Determine the (x, y) coordinate at the center of the cell enclosing the given text.  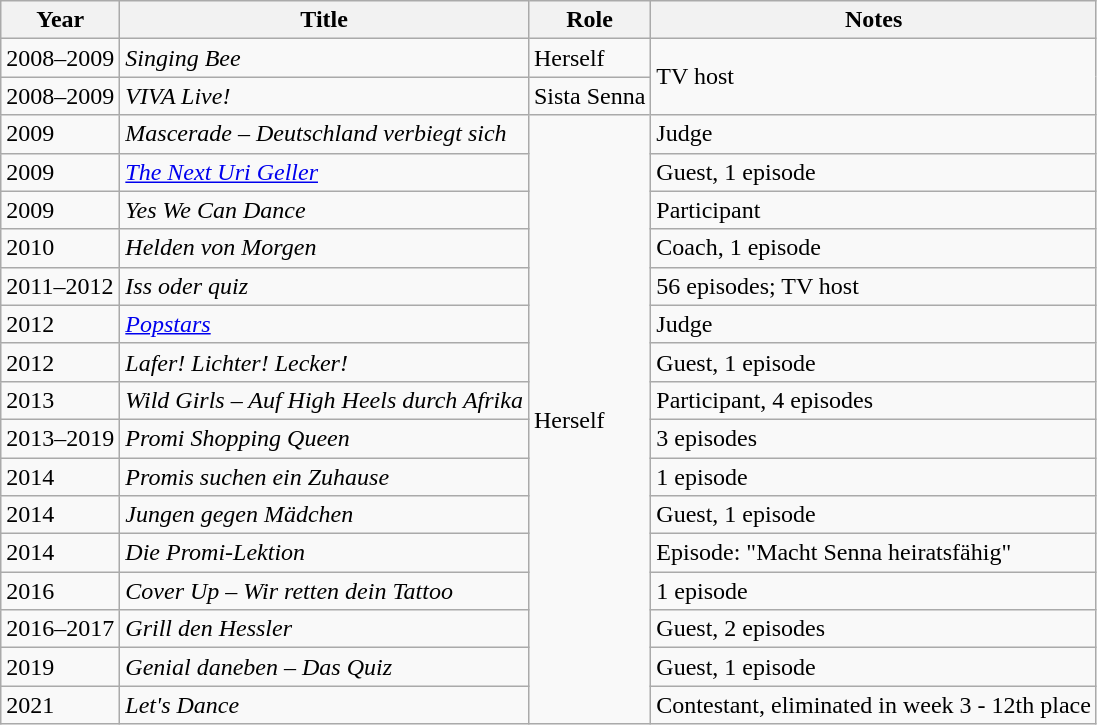
2021 (60, 705)
Let's Dance (324, 705)
Coach, 1 episode (874, 248)
Notes (874, 20)
Promi Shopping Queen (324, 438)
Helden von Morgen (324, 248)
Promis suchen ein Zuhause (324, 477)
Year (60, 20)
2010 (60, 248)
Title (324, 20)
Wild Girls – Auf High Heels durch Afrika (324, 400)
Participant, 4 episodes (874, 400)
Yes We Can Dance (324, 210)
Guest, 2 episodes (874, 629)
2019 (60, 667)
Die Promi-Lektion (324, 553)
56 episodes; TV host (874, 286)
2016–2017 (60, 629)
Participant (874, 210)
2013–2019 (60, 438)
Role (589, 20)
Episode: "Macht Senna heiratsfähig" (874, 553)
Singing Bee (324, 58)
Mascerade – Deutschland verbiegt sich (324, 134)
Iss oder quiz (324, 286)
Lafer! Lichter! Lecker! (324, 362)
2013 (60, 400)
The Next Uri Geller (324, 172)
VIVA Live! (324, 96)
Jungen gegen Mädchen (324, 515)
Popstars (324, 324)
Cover Up – Wir retten dein Tattoo (324, 591)
2011–2012 (60, 286)
Contestant, eliminated in week 3 - 12th place (874, 705)
Genial daneben – Das Quiz (324, 667)
Sista Senna (589, 96)
Grill den Hessler (324, 629)
2016 (60, 591)
TV host (874, 77)
3 episodes (874, 438)
